Extract the [X, Y] coordinate from the center of the cell holding the provided text.  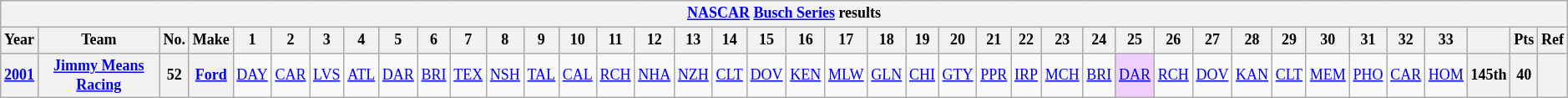
11 [615, 40]
MCH [1062, 75]
16 [806, 40]
10 [578, 40]
No. [174, 40]
3 [327, 40]
NZH [693, 75]
Year [20, 40]
KAN [1252, 75]
Make [210, 40]
NSH [506, 75]
Ref [1553, 40]
30 [1328, 40]
22 [1027, 40]
ATL [362, 75]
PHO [1368, 75]
26 [1173, 40]
8 [506, 40]
19 [923, 40]
NASCAR Busch Series results [784, 13]
145th [1489, 75]
GTY [958, 75]
Pts [1525, 40]
1 [252, 40]
25 [1136, 40]
33 [1446, 40]
TEX [468, 75]
29 [1289, 40]
24 [1099, 40]
14 [730, 40]
CAL [578, 75]
23 [1062, 40]
9 [541, 40]
KEN [806, 75]
Team [99, 40]
5 [397, 40]
2001 [20, 75]
32 [1406, 40]
7 [468, 40]
IRP [1027, 75]
21 [994, 40]
4 [362, 40]
28 [1252, 40]
12 [655, 40]
15 [766, 40]
13 [693, 40]
Jimmy Means Racing [99, 75]
31 [1368, 40]
CHI [923, 75]
DAY [252, 75]
PPR [994, 75]
GLN [887, 75]
Ford [210, 75]
MLW [847, 75]
TAL [541, 75]
MEM [1328, 75]
6 [434, 40]
17 [847, 40]
LVS [327, 75]
NHA [655, 75]
2 [291, 40]
40 [1525, 75]
52 [174, 75]
20 [958, 40]
18 [887, 40]
HOM [1446, 75]
27 [1212, 40]
